Search for the cell housing the specified text and yield its [X, Y] center coordinate. 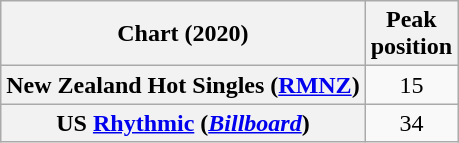
15 [411, 85]
New Zealand Hot Singles (RMNZ) [183, 85]
US Rhythmic (Billboard) [183, 123]
34 [411, 123]
Chart (2020) [183, 34]
Peakposition [411, 34]
